Capture the cell that displays the provided text and extract its [x, y] central coordinate. 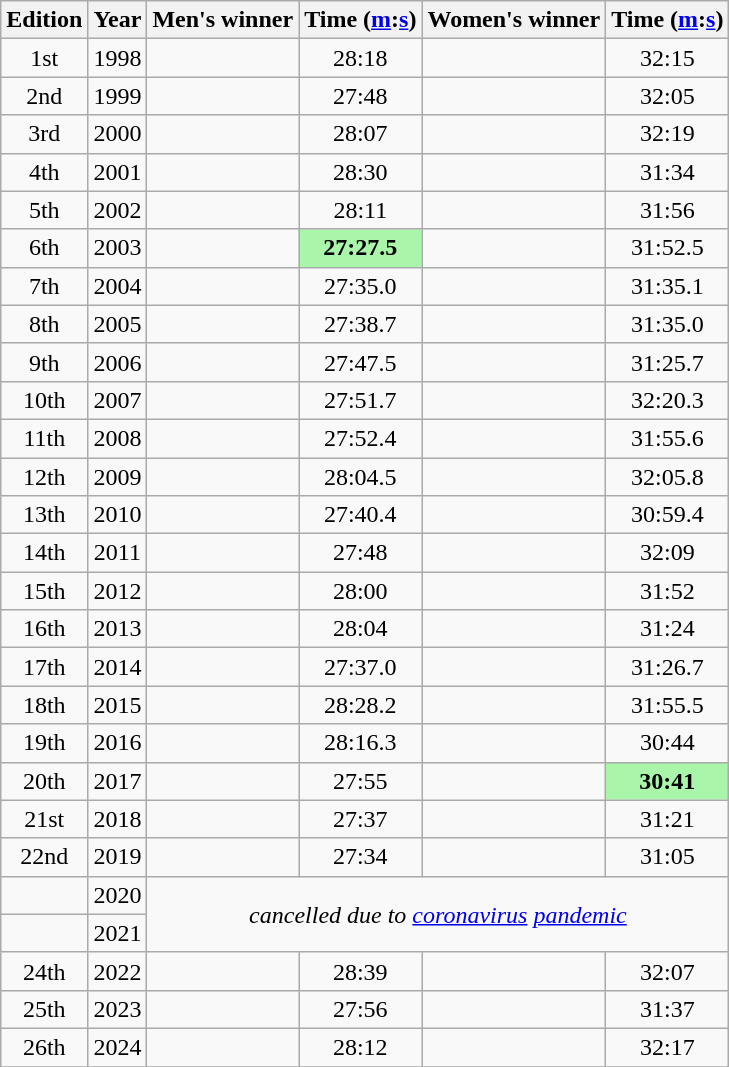
30:44 [668, 743]
3rd [44, 134]
32:15 [668, 58]
Edition [44, 20]
31:35.0 [668, 324]
28:18 [360, 58]
2018 [118, 819]
28:30 [360, 172]
Year [118, 20]
Women's winner [514, 20]
17th [44, 667]
27:55 [360, 781]
2009 [118, 477]
2002 [118, 210]
2021 [118, 933]
12th [44, 477]
28:39 [360, 971]
2022 [118, 971]
11th [44, 438]
27:38.7 [360, 324]
32:05 [668, 96]
31:24 [668, 629]
10th [44, 400]
14th [44, 553]
2012 [118, 591]
27:37 [360, 819]
27:35.0 [360, 286]
31:55.5 [668, 705]
32:17 [668, 1047]
28:28.2 [360, 705]
26th [44, 1047]
19th [44, 743]
28:00 [360, 591]
31:56 [668, 210]
31:35.1 [668, 286]
30:41 [668, 781]
31:05 [668, 857]
31:25.7 [668, 362]
27:27.5 [360, 248]
28:16.3 [360, 743]
1998 [118, 58]
2000 [118, 134]
4th [44, 172]
22nd [44, 857]
28:04.5 [360, 477]
7th [44, 286]
2011 [118, 553]
2023 [118, 1009]
2015 [118, 705]
28:11 [360, 210]
6th [44, 248]
2016 [118, 743]
27:51.7 [360, 400]
30:59.4 [668, 515]
25th [44, 1009]
2014 [118, 667]
15th [44, 591]
13th [44, 515]
21st [44, 819]
2024 [118, 1047]
31:37 [668, 1009]
27:56 [360, 1009]
32:20.3 [668, 400]
27:37.0 [360, 667]
2013 [118, 629]
24th [44, 971]
16th [44, 629]
2008 [118, 438]
31:21 [668, 819]
8th [44, 324]
32:05.8 [668, 477]
2019 [118, 857]
31:26.7 [668, 667]
5th [44, 210]
32:07 [668, 971]
2nd [44, 96]
31:55.6 [668, 438]
2007 [118, 400]
28:04 [360, 629]
9th [44, 362]
27:34 [360, 857]
31:52.5 [668, 248]
27:52.4 [360, 438]
31:52 [668, 591]
2010 [118, 515]
Men's winner [223, 20]
27:47.5 [360, 362]
31:34 [668, 172]
28:12 [360, 1047]
2004 [118, 286]
28:07 [360, 134]
27:40.4 [360, 515]
2003 [118, 248]
18th [44, 705]
2020 [118, 895]
cancelled due to coronavirus pandemic [438, 914]
2001 [118, 172]
32:09 [668, 553]
20th [44, 781]
2006 [118, 362]
1999 [118, 96]
1st [44, 58]
2017 [118, 781]
2005 [118, 324]
32:19 [668, 134]
